Return the [X, Y] coordinate for the center point of the cell that contains the specified text.  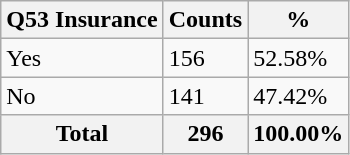
Total [82, 134]
Q53 Insurance [82, 20]
52.58% [298, 58]
141 [205, 96]
Counts [205, 20]
296 [205, 134]
156 [205, 58]
No [82, 96]
% [298, 20]
100.00% [298, 134]
47.42% [298, 96]
Yes [82, 58]
